Pinpoint the cell where the given text exists, returning its [X, Y] midpoint coordinate. 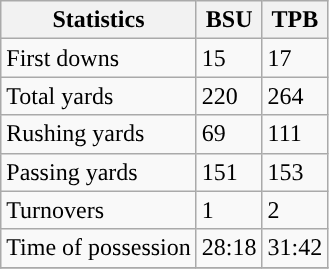
151 [229, 172]
111 [295, 134]
1 [229, 210]
BSU [229, 20]
TPB [295, 20]
153 [295, 172]
31:42 [295, 248]
Statistics [99, 20]
Rushing yards [99, 134]
Time of possession [99, 248]
17 [295, 58]
Passing yards [99, 172]
15 [229, 58]
Turnovers [99, 210]
220 [229, 96]
69 [229, 134]
2 [295, 210]
264 [295, 96]
First downs [99, 58]
28:18 [229, 248]
Total yards [99, 96]
